Search for the cell housing the specified text and yield its [X, Y] center coordinate. 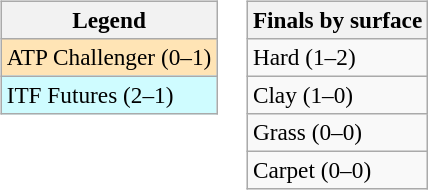
Hard (1–2) [337, 57]
ITF Futures (2–1) [108, 95]
Carpet (0–0) [337, 171]
Clay (1–0) [337, 95]
Finals by surface [337, 20]
Grass (0–0) [337, 133]
ATP Challenger (0–1) [108, 57]
Legend [108, 20]
